For the text-containing cell, return its midpoint in [x, y] coordinate format. 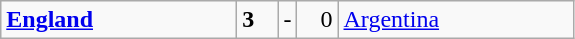
- [288, 20]
England [119, 20]
3 [258, 20]
Argentina [456, 20]
0 [318, 20]
